Pinpoint the cell where the given text exists, returning its [x, y] midpoint coordinate. 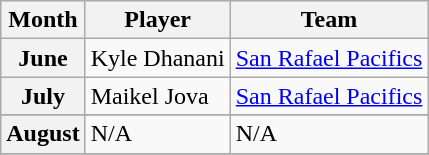
July [43, 96]
Month [43, 20]
Team [329, 20]
August [43, 134]
June [43, 58]
Maikel Jova [158, 96]
Player [158, 20]
Kyle Dhanani [158, 58]
